For the text-containing cell, return its midpoint in [X, Y] coordinate format. 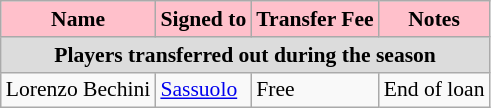
Sassuolo [203, 90]
Name [78, 19]
Players transferred out during the season [246, 55]
End of loan [434, 90]
Lorenzo Bechini [78, 90]
Signed to [203, 19]
Notes [434, 19]
Transfer Fee [314, 19]
Free [314, 90]
